Detect which cell encompasses the target text, then output its (x, y) center coordinate. 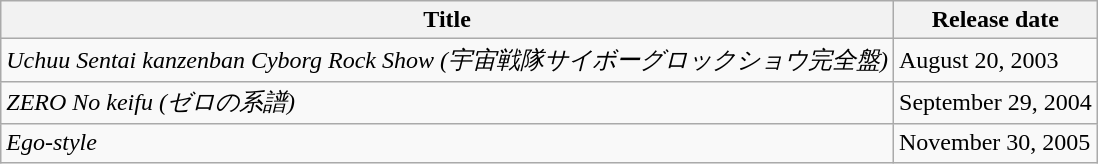
Release date (996, 20)
August 20, 2003 (996, 60)
September 29, 2004 (996, 102)
Title (448, 20)
ZERO No keifu (ゼロの系譜) (448, 102)
November 30, 2005 (996, 143)
Uchuu Sentai kanzenban Cyborg Rock Show (宇宙戦隊サイボーグロックショウ完全盤) (448, 60)
Ego-style (448, 143)
